Find where the given text appears and provide that cell's center as [x, y] coordinate. 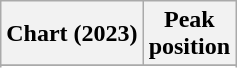
Peakposition [189, 34]
Chart (2023) [72, 34]
